Extract the [X, Y] coordinate from the center of the cell holding the provided text.  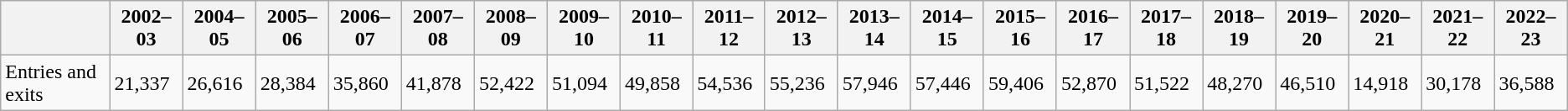
2008–09 [511, 29]
2002–03 [146, 29]
2014–15 [946, 29]
2007–08 [437, 29]
49,858 [656, 82]
2011–12 [729, 29]
30,178 [1457, 82]
2019–20 [1312, 29]
41,878 [437, 82]
54,536 [729, 82]
28,384 [291, 82]
2021–22 [1457, 29]
2004–05 [219, 29]
2012–13 [801, 29]
26,616 [219, 82]
57,946 [874, 82]
2006–07 [365, 29]
2010–11 [656, 29]
2020–21 [1385, 29]
52,870 [1092, 82]
57,446 [946, 82]
55,236 [801, 82]
35,860 [365, 82]
2015–16 [1020, 29]
2013–14 [874, 29]
51,094 [583, 82]
14,918 [1385, 82]
2022–23 [1531, 29]
2009–10 [583, 29]
Entries and exits [55, 82]
46,510 [1312, 82]
51,522 [1166, 82]
2017–18 [1166, 29]
2018–19 [1240, 29]
2016–17 [1092, 29]
2005–06 [291, 29]
21,337 [146, 82]
48,270 [1240, 82]
59,406 [1020, 82]
52,422 [511, 82]
36,588 [1531, 82]
